Find where the given text appears and provide that cell's center as (X, Y) coordinate. 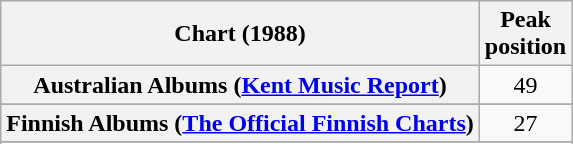
27 (525, 123)
49 (525, 85)
Chart (1988) (240, 34)
Australian Albums (Kent Music Report) (240, 85)
Peakposition (525, 34)
Finnish Albums (The Official Finnish Charts) (240, 123)
